Pinpoint the cell where the given text exists, returning its (X, Y) midpoint coordinate. 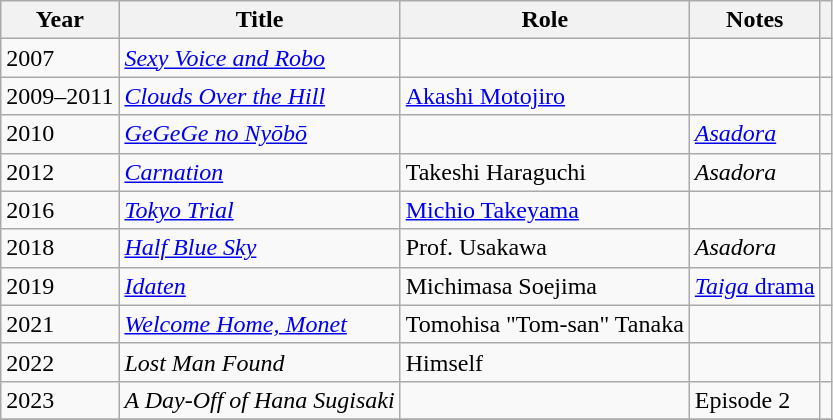
Prof. Usakawa (544, 248)
Episode 2 (754, 400)
Idaten (260, 286)
Michio Takeyama (544, 210)
Lost Man Found (260, 362)
Title (260, 20)
Welcome Home, Monet (260, 324)
Carnation (260, 172)
Notes (754, 20)
Akashi Motojiro (544, 96)
Tomohisa "Tom-san" Tanaka (544, 324)
Half Blue Sky (260, 248)
Tokyo Trial (260, 210)
2012 (60, 172)
2010 (60, 134)
Takeshi Haraguchi (544, 172)
Sexy Voice and Robo (260, 58)
Himself (544, 362)
2023 (60, 400)
A Day-Off of Hana Sugisaki (260, 400)
GeGeGe no Nyōbō (260, 134)
2016 (60, 210)
2007 (60, 58)
2009–2011 (60, 96)
Year (60, 20)
2022 (60, 362)
Clouds Over the Hill (260, 96)
Role (544, 20)
2019 (60, 286)
2018 (60, 248)
Michimasa Soejima (544, 286)
2021 (60, 324)
Taiga drama (754, 286)
